Scan for the cell matching the given text and deliver its (X, Y) coordinate at center. 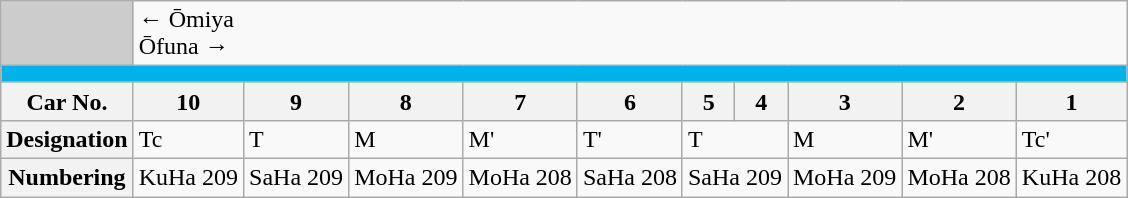
3 (845, 101)
Tc (188, 139)
SaHa 208 (630, 177)
Car No. (67, 101)
2 (959, 101)
4 (762, 101)
6 (630, 101)
5 (708, 101)
KuHa 209 (188, 177)
T' (630, 139)
9 (296, 101)
7 (520, 101)
Numbering (67, 177)
Designation (67, 139)
10 (188, 101)
Tc' (1071, 139)
8 (406, 101)
1 (1071, 101)
KuHa 208 (1071, 177)
← ŌmiyaŌfuna → (630, 34)
